Capture the cell that displays the provided text and extract its [x, y] central coordinate. 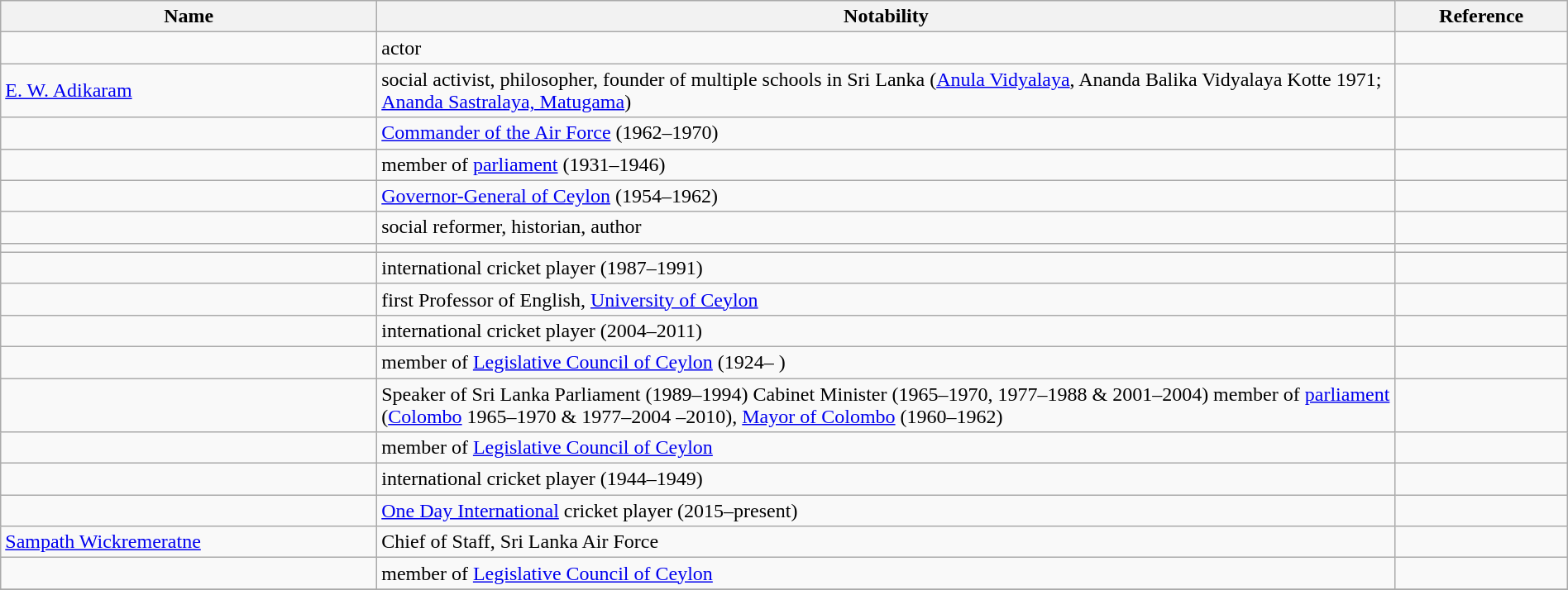
member of Legislative Council of Ceylon (1924– ) [887, 362]
Chief of Staff, Sri Lanka Air Force [887, 542]
Governor-General of Ceylon (1954–1962) [887, 196]
international cricket player (1987–1991) [887, 268]
Sampath Wickremeratne [189, 542]
actor [887, 48]
Notability [887, 17]
international cricket player (1944–1949) [887, 479]
first Professor of English, University of Ceylon [887, 299]
Reference [1481, 17]
Commander of the Air Force (1962–1970) [887, 133]
social reformer, historian, author [887, 227]
One Day International cricket player (2015–present) [887, 511]
Name [189, 17]
member of parliament (1931–1946) [887, 164]
international cricket player (2004–2011) [887, 331]
E. W. Adikaram [189, 91]
